Search for the cell housing the specified text and yield its [x, y] center coordinate. 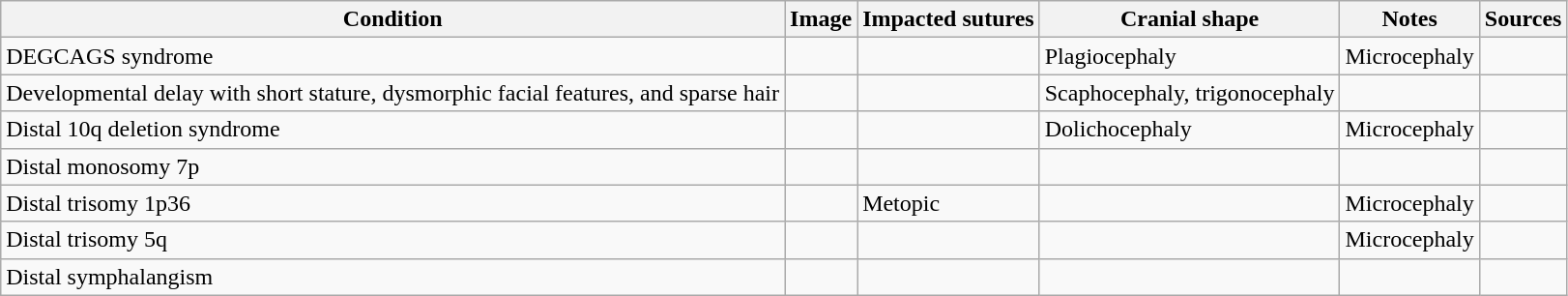
Impacted sutures [949, 19]
Notes [1409, 19]
DEGCAGS syndrome [392, 56]
Distal trisomy 5q [392, 240]
Condition [392, 19]
Plagiocephaly [1189, 56]
Image [822, 19]
Cranial shape [1189, 19]
Metopic [949, 203]
Scaphocephaly, trigonocephaly [1189, 93]
Developmental delay with short stature, dysmorphic facial features, and sparse hair [392, 93]
Distal symphalangism [392, 277]
Dolichocephaly [1189, 130]
Distal monosomy 7p [392, 166]
Distal 10q deletion syndrome [392, 130]
Distal trisomy 1p36 [392, 203]
Sources [1524, 19]
